Search for the cell housing the specified text and yield its (X, Y) center coordinate. 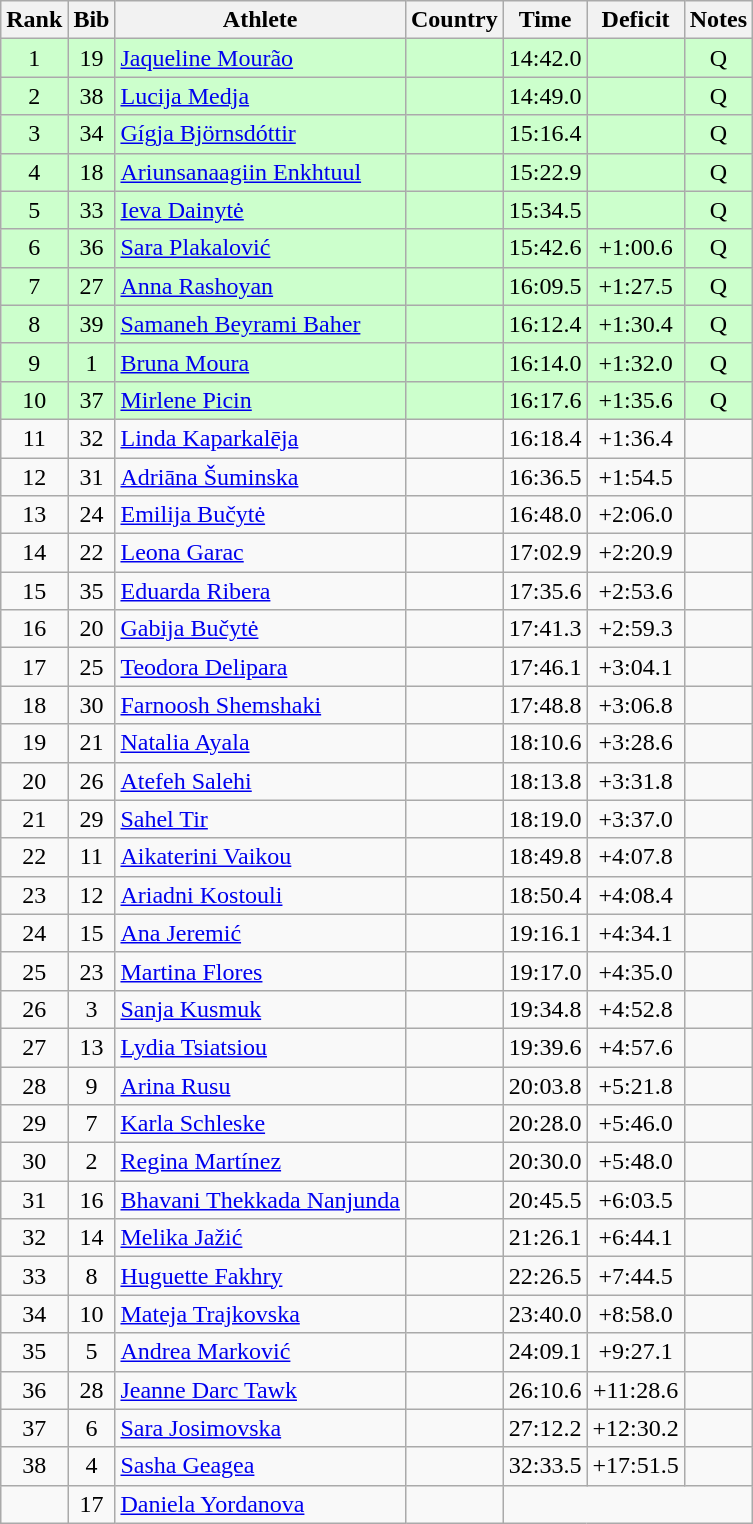
Natalia Ayala (260, 743)
Ieva Dainytė (260, 210)
Notes (718, 20)
Martina Flores (260, 971)
24:09.1 (545, 1352)
Teodora Delipara (260, 667)
+1:30.4 (636, 324)
+3:28.6 (636, 743)
+2:59.3 (636, 629)
+4:35.0 (636, 971)
18:50.4 (545, 895)
16:14.0 (545, 362)
Adriāna Šuminska (260, 477)
+4:57.6 (636, 1047)
Time (545, 20)
+7:44.5 (636, 1276)
Gígja Björnsdóttir (260, 134)
+4:52.8 (636, 1009)
Karla Schleske (260, 1124)
16:36.5 (545, 477)
23:40.0 (545, 1314)
18:19.0 (545, 819)
+6:03.5 (636, 1200)
+5:46.0 (636, 1124)
20:28.0 (545, 1124)
+3:31.8 (636, 781)
Country (454, 20)
Sahel Tir (260, 819)
+3:04.1 (636, 667)
+2:53.6 (636, 591)
Leona Garac (260, 553)
+5:21.8 (636, 1085)
17:02.9 (545, 553)
Lydia Tsiatsiou (260, 1047)
Ariadni Kostouli (260, 895)
+9:27.1 (636, 1352)
+4:34.1 (636, 933)
Lucija Medja (260, 96)
Eduarda Ribera (260, 591)
Mateja Trajkovska (260, 1314)
Bhavani Thekkada Nanjunda (260, 1200)
Sasha Geagea (260, 1466)
26:10.6 (545, 1390)
17:41.3 (545, 629)
+3:06.8 (636, 705)
Arina Rusu (260, 1085)
14:42.0 (545, 58)
18:10.6 (545, 743)
16:18.4 (545, 438)
Sara Josimovska (260, 1428)
+6:44.1 (636, 1238)
17:35.6 (545, 591)
Bib (92, 20)
16:48.0 (545, 515)
Ana Jeremić (260, 933)
Melika Jažić (260, 1238)
Sanja Kusmuk (260, 1009)
Emilija Bučytė (260, 515)
20:03.8 (545, 1085)
32:33.5 (545, 1466)
17:46.1 (545, 667)
Andrea Marković (260, 1352)
19:16.1 (545, 933)
18:13.8 (545, 781)
15:22.9 (545, 172)
Sara Plakalović (260, 248)
+1:27.5 (636, 286)
15:16.4 (545, 134)
+1:54.5 (636, 477)
+2:20.9 (636, 553)
21:26.1 (545, 1238)
Deficit (636, 20)
+4:07.8 (636, 857)
Bruna Moura (260, 362)
19:34.8 (545, 1009)
Jeanne Darc Tawk (260, 1390)
19:39.6 (545, 1047)
Mirlene Picin (260, 400)
Aikaterini Vaikou (260, 857)
+5:48.0 (636, 1162)
+17:51.5 (636, 1466)
19:17.0 (545, 971)
Farnoosh Shemshaki (260, 705)
+3:37.0 (636, 819)
Atefeh Salehi (260, 781)
Samaneh Beyrami Baher (260, 324)
39 (92, 324)
+1:36.4 (636, 438)
Jaqueline Mourão (260, 58)
17:48.8 (545, 705)
Ariunsanaagiin Enkhtuul (260, 172)
16:17.6 (545, 400)
15:42.6 (545, 248)
27:12.2 (545, 1428)
16:09.5 (545, 286)
Gabija Bučytė (260, 629)
Huguette Fakhry (260, 1276)
+2:06.0 (636, 515)
16:12.4 (545, 324)
22:26.5 (545, 1276)
20:30.0 (545, 1162)
+8:58.0 (636, 1314)
Athlete (260, 20)
18:49.8 (545, 857)
20:45.5 (545, 1200)
14:49.0 (545, 96)
Linda Kaparkalēja (260, 438)
+1:35.6 (636, 400)
+11:28.6 (636, 1390)
+4:08.4 (636, 895)
Anna Rashoyan (260, 286)
Regina Martínez (260, 1162)
15:34.5 (545, 210)
Daniela Yordanova (260, 1504)
+1:32.0 (636, 362)
+1:00.6 (636, 248)
+12:30.2 (636, 1428)
Rank (34, 20)
